Locate the cell with the specified text and output its (X, Y) center coordinate. 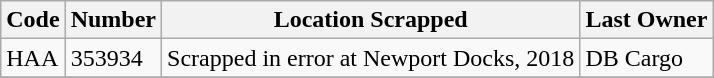
Last Owner (646, 20)
Number (113, 20)
353934 (113, 58)
Location Scrapped (371, 20)
Code (33, 20)
Scrapped in error at Newport Docks, 2018 (371, 58)
HAA (33, 58)
DB Cargo (646, 58)
